Search for the cell housing the specified text and yield its (X, Y) center coordinate. 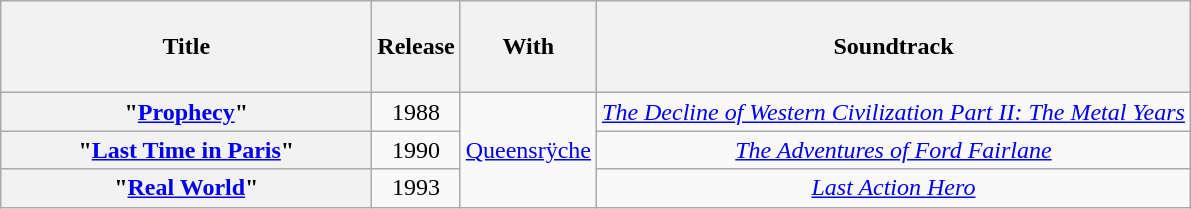
1990 (416, 150)
"Real World" (186, 188)
Last Action Hero (894, 188)
Queensrÿche (528, 150)
"Prophecy" (186, 112)
The Adventures of Ford Fairlane (894, 150)
Release (416, 47)
1993 (416, 188)
1988 (416, 112)
The Decline of Western Civilization Part II: The Metal Years (894, 112)
Soundtrack (894, 47)
With (528, 47)
"Last Time in Paris" (186, 150)
Title (186, 47)
